Find where the given text appears and provide that cell's center as (x, y) coordinate. 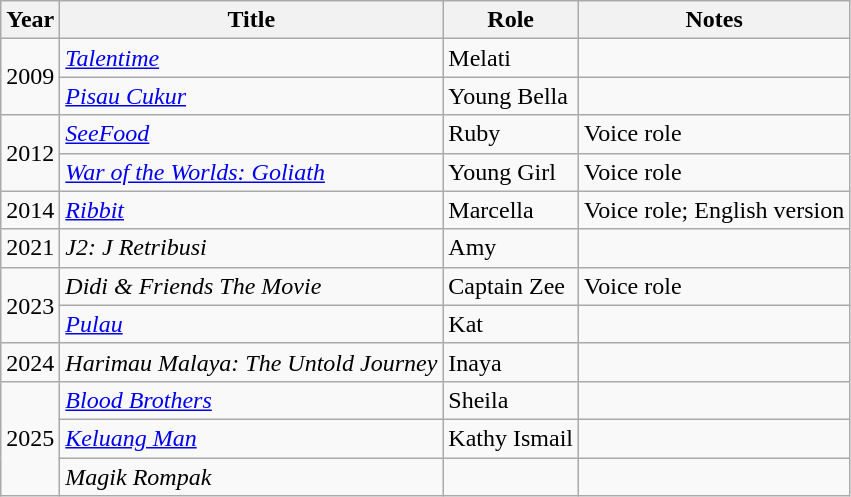
Harimau Malaya: The Untold Journey (252, 362)
2012 (30, 153)
2009 (30, 77)
2021 (30, 248)
J2: J Retribusi (252, 248)
Year (30, 20)
2024 (30, 362)
Pisau Cukur (252, 96)
War of the Worlds: Goliath (252, 172)
Didi & Friends The Movie (252, 286)
Keluang Man (252, 438)
Kat (511, 324)
Ribbit (252, 210)
Notes (714, 20)
Ruby (511, 134)
Inaya (511, 362)
Pulau (252, 324)
Young Bella (511, 96)
Title (252, 20)
Amy (511, 248)
2025 (30, 438)
Talentime (252, 58)
Role (511, 20)
Voice role; English version (714, 210)
Melati (511, 58)
Marcella (511, 210)
Blood Brothers (252, 400)
2023 (30, 305)
2014 (30, 210)
Sheila (511, 400)
Captain Zee (511, 286)
Kathy Ismail (511, 438)
SeeFood (252, 134)
Magik Rompak (252, 477)
Young Girl (511, 172)
